Pinpoint the cell where the given text exists, returning its [X, Y] midpoint coordinate. 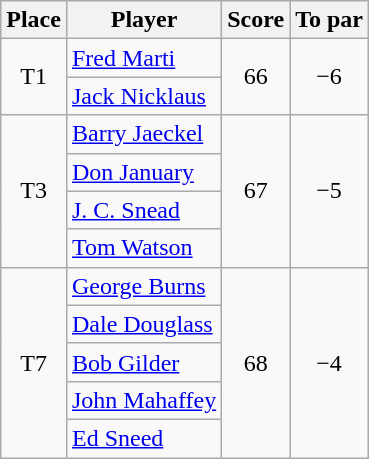
T1 [34, 77]
To par [330, 20]
Dale Douglass [144, 324]
J. C. Snead [144, 210]
66 [256, 77]
George Burns [144, 286]
67 [256, 191]
T7 [34, 362]
Barry Jaeckel [144, 134]
−6 [330, 77]
Don January [144, 172]
Bob Gilder [144, 362]
68 [256, 362]
Place [34, 20]
Ed Sneed [144, 438]
Tom Watson [144, 248]
Fred Marti [144, 58]
John Mahaffey [144, 400]
T3 [34, 191]
Player [144, 20]
Jack Nicklaus [144, 96]
Score [256, 20]
−5 [330, 191]
−4 [330, 362]
